From the cell containing the given text, extract its center point as (X, Y) coordinate. 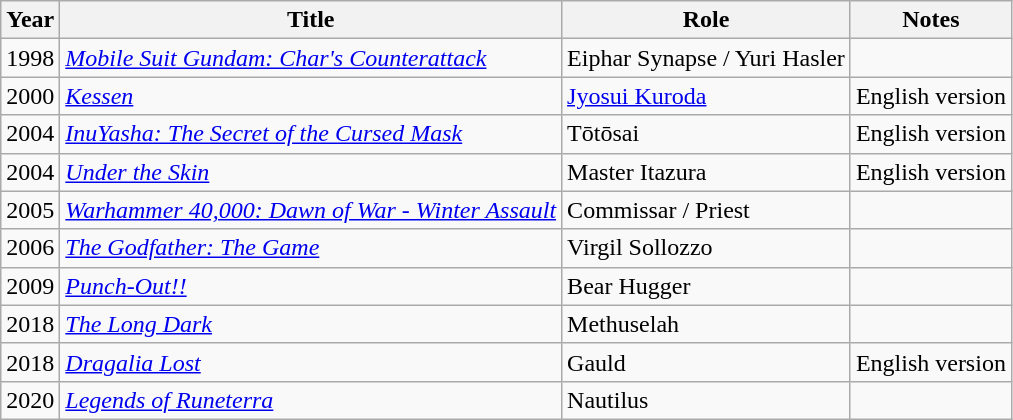
Eiphar Synapse / Yuri Hasler (706, 58)
The Long Dark (311, 324)
Methuselah (706, 324)
Gauld (706, 362)
Bear Hugger (706, 286)
Year (30, 20)
InuYasha: The Secret of the Cursed Mask (311, 134)
1998 (30, 58)
Legends of Runeterra (311, 400)
2020 (30, 400)
Jyosui Kuroda (706, 96)
Tōtōsai (706, 134)
Role (706, 20)
Warhammer 40,000: Dawn of War - Winter Assault (311, 210)
2006 (30, 248)
Under the Skin (311, 172)
2009 (30, 286)
Virgil Sollozzo (706, 248)
2005 (30, 210)
Dragalia Lost (311, 362)
Notes (930, 20)
Title (311, 20)
Commissar / Priest (706, 210)
Nautilus (706, 400)
The Godfather: The Game (311, 248)
2000 (30, 96)
Mobile Suit Gundam: Char's Counterattack (311, 58)
Punch-Out!! (311, 286)
Kessen (311, 96)
Master Itazura (706, 172)
